Pinpoint the cell where the given text exists, returning its [X, Y] midpoint coordinate. 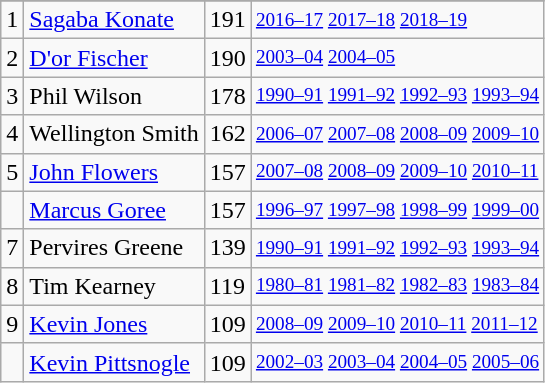
8 [12, 286]
Kevin Jones [114, 324]
Tim Kearney [114, 286]
139 [228, 248]
3 [12, 96]
1980–81 1981–82 1982–83 1983–84 [397, 286]
Phil Wilson [114, 96]
178 [228, 96]
Wellington Smith [114, 134]
2006–07 2007–08 2008–09 2009–10 [397, 134]
119 [228, 286]
2002–03 2003–04 2004–05 2005–06 [397, 362]
5 [12, 172]
162 [228, 134]
190 [228, 58]
D'or Fischer [114, 58]
2007–08 2008–09 2009–10 2010–11 [397, 172]
191 [228, 20]
7 [12, 248]
9 [12, 324]
2016–17 2017–18 2018–19 [397, 20]
Sagaba Konate [114, 20]
Marcus Goree [114, 210]
John Flowers [114, 172]
1996–97 1997–98 1998–99 1999–00 [397, 210]
2008–09 2009–10 2010–11 2011–12 [397, 324]
4 [12, 134]
2003–04 2004–05 [397, 58]
2 [12, 58]
Pervires Greene [114, 248]
1 [12, 20]
Kevin Pittsnogle [114, 362]
